Identify which cell holds the provided text, then report its (x, y) central coordinate. 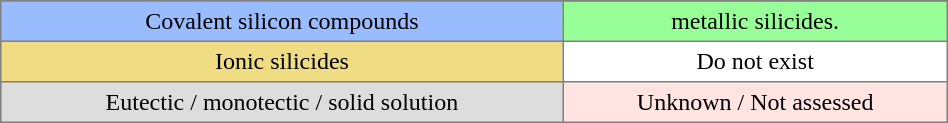
Unknown / Not assessed (755, 102)
Covalent silicon compounds (282, 21)
Eutectic / monotectic / solid solution (282, 102)
Ionic silicides (282, 61)
metallic silicides. (755, 21)
Do not exist (755, 61)
